Locate the cell with the specified text and output its (X, Y) center coordinate. 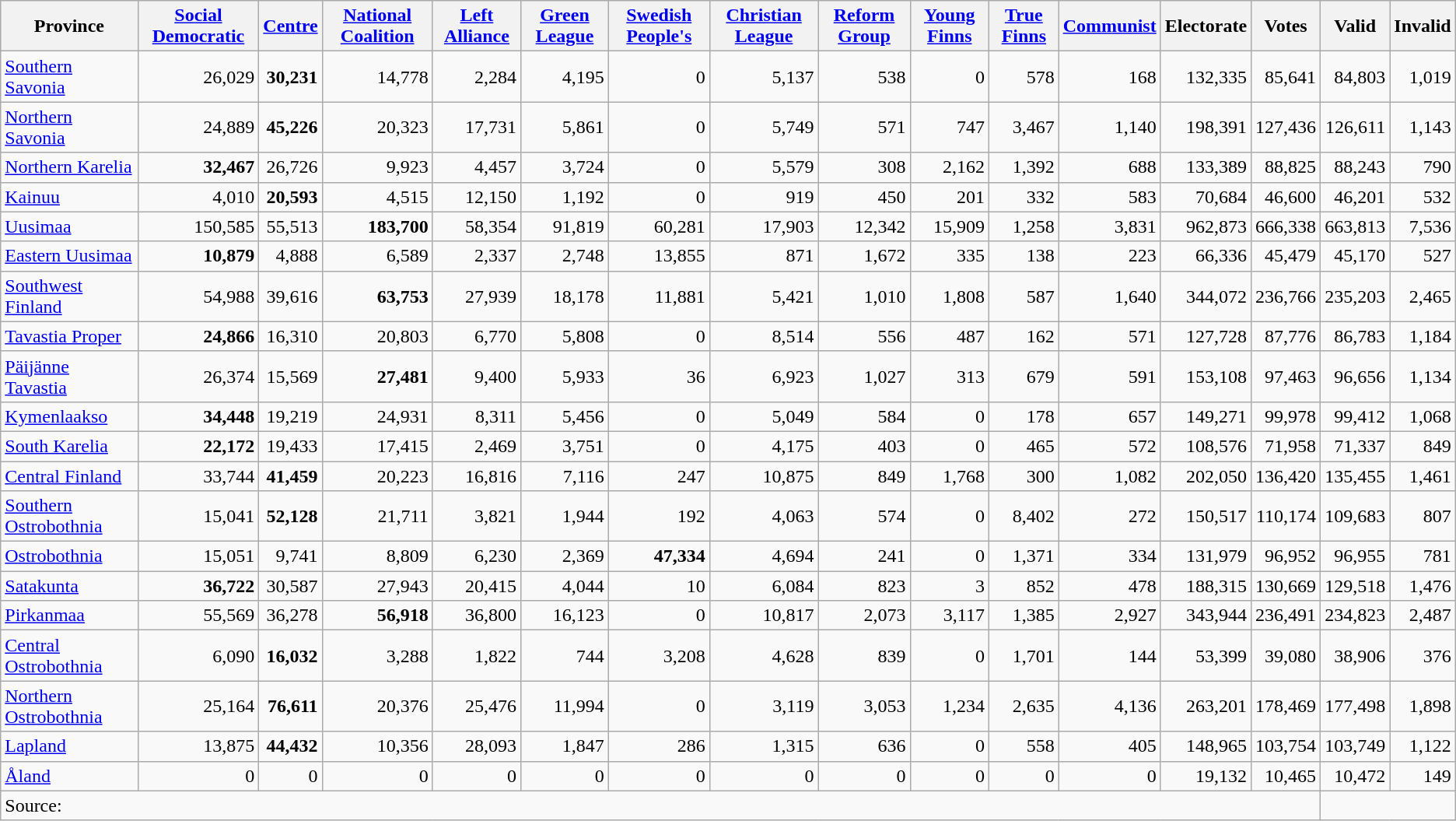
26,029 (198, 76)
9,400 (476, 377)
18,178 (565, 296)
South Karelia (69, 446)
1,027 (864, 377)
4,044 (565, 586)
3,288 (377, 655)
3,208 (659, 655)
129,518 (1355, 586)
1,476 (1423, 586)
657 (1109, 416)
871 (764, 256)
2,487 (1423, 616)
465 (1024, 446)
1,672 (864, 256)
188,315 (1206, 586)
5,861 (565, 128)
1,898 (1423, 707)
97,463 (1286, 377)
7,536 (1423, 226)
8,809 (377, 556)
36,722 (198, 586)
1,640 (1109, 296)
36,800 (476, 616)
583 (1109, 197)
27,939 (476, 296)
4,515 (377, 197)
591 (1109, 377)
10,875 (764, 475)
1,010 (864, 296)
584 (864, 416)
11,881 (659, 296)
2,469 (476, 446)
25,164 (198, 707)
Northern Savonia (69, 128)
2,369 (565, 556)
247 (659, 475)
4,136 (1109, 707)
198,391 (1206, 128)
38,906 (1355, 655)
Electorate (1206, 26)
234,823 (1355, 616)
30,587 (291, 586)
Åland (69, 776)
5,421 (764, 296)
13,875 (198, 746)
45,170 (1355, 256)
Left Alliance (476, 26)
4,063 (764, 517)
110,174 (1286, 517)
666,338 (1286, 226)
Tavastia Proper (69, 336)
5,137 (764, 76)
313 (949, 377)
679 (1024, 377)
85,641 (1286, 76)
36,278 (291, 616)
1,371 (1024, 556)
5,579 (764, 167)
10,879 (198, 256)
Ostrobothnia (69, 556)
Northern Ostrobothnia (69, 707)
1,701 (1024, 655)
11,994 (565, 707)
109,683 (1355, 517)
1,192 (565, 197)
16,123 (565, 616)
962,873 (1206, 226)
4,457 (476, 167)
1,822 (476, 655)
Social Democratic (198, 26)
10,472 (1355, 776)
149,271 (1206, 416)
1,258 (1024, 226)
5,049 (764, 416)
24,889 (198, 128)
135,455 (1355, 475)
91,819 (565, 226)
236,491 (1286, 616)
19,132 (1206, 776)
2,465 (1423, 296)
46,600 (1286, 197)
403 (864, 446)
4,195 (565, 76)
6,084 (764, 586)
Satakunta (69, 586)
2,927 (1109, 616)
24,866 (198, 336)
16,816 (476, 475)
744 (565, 655)
556 (864, 336)
20,415 (476, 586)
149 (1423, 776)
1,143 (1423, 128)
807 (1423, 517)
852 (1024, 586)
636 (864, 746)
20,803 (377, 336)
168 (1109, 76)
4,628 (764, 655)
201 (949, 197)
39,080 (1286, 655)
127,728 (1206, 336)
20,323 (377, 128)
96,955 (1355, 556)
12,150 (476, 197)
133,389 (1206, 167)
Invalid (1423, 26)
56,918 (377, 616)
3,724 (565, 167)
86,783 (1355, 336)
150,585 (198, 226)
3,831 (1109, 226)
2,162 (949, 167)
46,201 (1355, 197)
10,356 (377, 746)
223 (1109, 256)
823 (864, 586)
3,117 (949, 616)
87,776 (1286, 336)
478 (1109, 586)
Reform Group (864, 26)
578 (1024, 76)
4,888 (291, 256)
138 (1024, 256)
28,093 (476, 746)
2,748 (565, 256)
9,741 (291, 556)
1,140 (1109, 128)
21,711 (377, 517)
45,479 (1286, 256)
10,817 (764, 616)
108,576 (1206, 446)
3,821 (476, 517)
1,385 (1024, 616)
527 (1423, 256)
130,669 (1286, 586)
12,342 (864, 226)
Lapland (69, 746)
17,731 (476, 128)
71,958 (1286, 446)
34,448 (198, 416)
Centre (291, 26)
241 (864, 556)
71,337 (1355, 446)
20,376 (377, 707)
Central Ostrobothnia (69, 655)
Kainuu (69, 197)
332 (1024, 197)
39,616 (291, 296)
3,751 (565, 446)
Southwest Finland (69, 296)
150,517 (1206, 517)
45,226 (291, 128)
574 (864, 517)
Source: (661, 805)
6,923 (764, 377)
66,336 (1206, 256)
Christian League (764, 26)
1,768 (949, 475)
5,808 (565, 336)
27,943 (377, 586)
178 (1024, 416)
6,090 (198, 655)
344,072 (1206, 296)
572 (1109, 446)
60,281 (659, 226)
17,903 (764, 226)
272 (1109, 517)
335 (949, 256)
1,068 (1423, 416)
532 (1423, 197)
Eastern Uusimaa (69, 256)
Swedish People's (659, 26)
Southern Savonia (69, 76)
781 (1423, 556)
55,569 (198, 616)
20,593 (291, 197)
6,230 (476, 556)
1,315 (764, 746)
3 (949, 586)
136,420 (1286, 475)
15,041 (198, 517)
1,234 (949, 707)
5,933 (565, 377)
6,770 (476, 336)
1,134 (1423, 377)
76,611 (291, 707)
558 (1024, 746)
343,944 (1206, 616)
26,726 (291, 167)
53,399 (1206, 655)
Communist (1109, 26)
1,461 (1423, 475)
6,589 (377, 256)
88,243 (1355, 167)
103,749 (1355, 746)
33,744 (198, 475)
450 (864, 197)
487 (949, 336)
263,201 (1206, 707)
4,694 (764, 556)
15,569 (291, 377)
747 (949, 128)
5,749 (764, 128)
663,813 (1355, 226)
235,203 (1355, 296)
790 (1423, 167)
8,311 (476, 416)
52,128 (291, 517)
30,231 (291, 76)
2,635 (1024, 707)
3,053 (864, 707)
4,175 (764, 446)
58,354 (476, 226)
10,465 (1286, 776)
4,010 (198, 197)
National Coalition (377, 26)
10 (659, 586)
Päijänne Tavastia (69, 377)
177,498 (1355, 707)
286 (659, 746)
96,656 (1355, 377)
2,284 (476, 76)
1,184 (1423, 336)
334 (1109, 556)
17,415 (377, 446)
Kymenlaakso (69, 416)
587 (1024, 296)
1,808 (949, 296)
1,122 (1423, 746)
131,979 (1206, 556)
144 (1109, 655)
54,988 (198, 296)
127,436 (1286, 128)
162 (1024, 336)
Young Finns (949, 26)
1,944 (565, 517)
148,965 (1206, 746)
688 (1109, 167)
96,952 (1286, 556)
Central Finland (69, 475)
3,467 (1024, 128)
103,754 (1286, 746)
True Finns (1024, 26)
13,855 (659, 256)
2,337 (476, 256)
178,469 (1286, 707)
8,402 (1024, 517)
20,223 (377, 475)
300 (1024, 475)
Valid (1355, 26)
9,923 (377, 167)
236,766 (1286, 296)
36 (659, 377)
26,374 (198, 377)
1,082 (1109, 475)
183,700 (377, 226)
538 (864, 76)
153,108 (1206, 377)
919 (764, 197)
1,847 (565, 746)
192 (659, 517)
308 (864, 167)
15,909 (949, 226)
99,412 (1355, 416)
1,392 (1024, 167)
7,116 (565, 475)
70,684 (1206, 197)
126,611 (1355, 128)
8,514 (764, 336)
84,803 (1355, 76)
22,172 (198, 446)
88,825 (1286, 167)
2,073 (864, 616)
5,456 (565, 416)
16,310 (291, 336)
24,931 (377, 416)
16,032 (291, 655)
Green League (565, 26)
47,334 (659, 556)
19,219 (291, 416)
202,050 (1206, 475)
44,432 (291, 746)
839 (864, 655)
Votes (1286, 26)
Southern Ostrobothnia (69, 517)
14,778 (377, 76)
63,753 (377, 296)
Province (69, 26)
3,119 (764, 707)
32,467 (198, 167)
132,335 (1206, 76)
376 (1423, 655)
Northern Karelia (69, 167)
19,433 (291, 446)
Pirkanmaa (69, 616)
27,481 (377, 377)
41,459 (291, 475)
405 (1109, 746)
1,019 (1423, 76)
99,978 (1286, 416)
15,051 (198, 556)
55,513 (291, 226)
Uusimaa (69, 226)
25,476 (476, 707)
